Find where the given text appears and provide that cell's center as (x, y) coordinate. 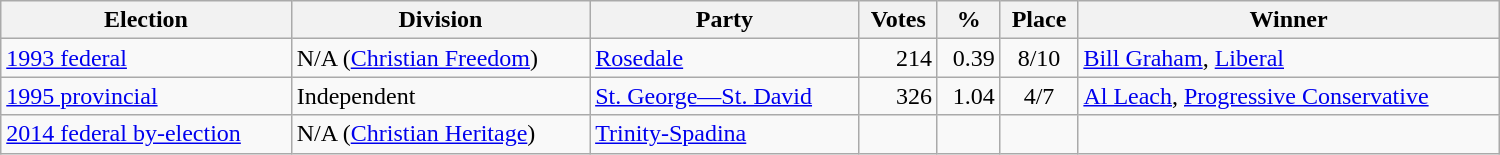
N/A (Christian Heritage) (440, 134)
Winner (1288, 20)
Al Leach, Progressive Conservative (1288, 96)
4/7 (1039, 96)
Votes (898, 20)
N/A (Christian Freedom) (440, 58)
2014 federal by-election (146, 134)
Election (146, 20)
Party (725, 20)
Division (440, 20)
Bill Graham, Liberal (1288, 58)
1995 provincial (146, 96)
8/10 (1039, 58)
1.04 (968, 96)
% (968, 20)
Place (1039, 20)
Independent (440, 96)
1993 federal (146, 58)
St. George—St. David (725, 96)
326 (898, 96)
Rosedale (725, 58)
214 (898, 58)
Trinity-Spadina (725, 134)
0.39 (968, 58)
